Extract the (x, y) coordinate from the center of the cell holding the provided text.  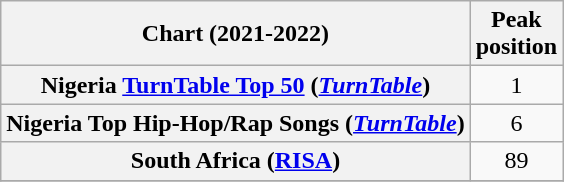
1 (516, 85)
Peakposition (516, 34)
Chart (2021-2022) (236, 34)
South Africa (RISA) (236, 161)
89 (516, 161)
Nigeria TurnTable Top 50 (TurnTable) (236, 85)
Nigeria Top Hip-Hop/Rap Songs (TurnTable) (236, 123)
6 (516, 123)
